Identify which cell holds the provided text, then report its [x, y] central coordinate. 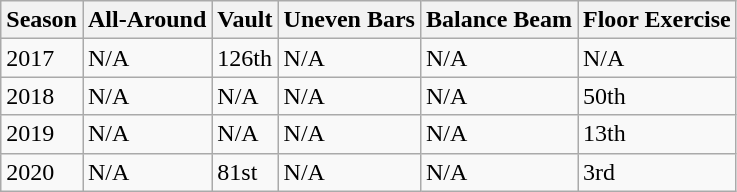
13th [658, 134]
2017 [42, 58]
Season [42, 20]
2020 [42, 172]
3rd [658, 172]
2019 [42, 134]
Balance Beam [498, 20]
All-Around [146, 20]
2018 [42, 96]
Floor Exercise [658, 20]
81st [245, 172]
50th [658, 96]
Vault [245, 20]
Uneven Bars [349, 20]
126th [245, 58]
